From the cell containing the given text, extract its center point as (x, y) coordinate. 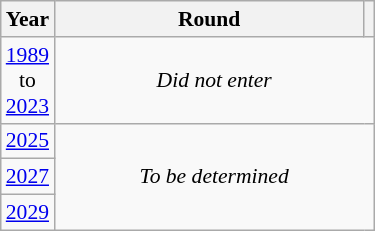
1989to2023 (28, 80)
To be determined (214, 176)
Did not enter (214, 80)
2029 (28, 213)
Round (209, 19)
2027 (28, 177)
Year (28, 19)
2025 (28, 141)
